Find where the given text appears and provide that cell's center as (X, Y) coordinate. 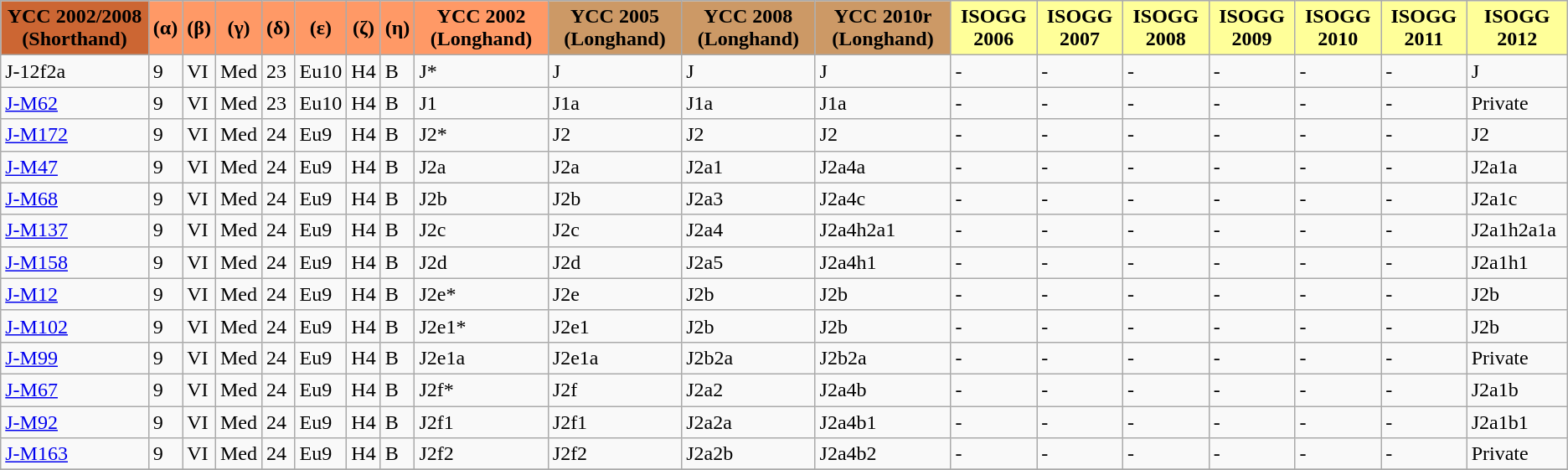
ISOGG 2007 (1081, 28)
J2a1h1 (1517, 262)
J-M12 (75, 294)
YCC 2002 (Longhand) (481, 28)
J-M92 (75, 421)
J2a1b1 (1517, 421)
J2* (481, 135)
J2a4h1 (883, 262)
J2a2b (749, 454)
(η) (397, 28)
(ε) (321, 28)
YCC 2010r (Longhand) (883, 28)
J2a1c (1517, 199)
J2e1* (481, 326)
J-M172 (75, 135)
J2a1h2a1a (1517, 230)
J2a4b2 (883, 454)
J-M163 (75, 454)
(δ) (279, 28)
J-M47 (75, 167)
J2a3 (749, 199)
J-M137 (75, 230)
J* (481, 71)
J2a4a (883, 167)
(γ) (238, 28)
J2a4b (883, 390)
J-M68 (75, 199)
J2a1 (749, 167)
J2f* (481, 390)
(β) (199, 28)
J2f (615, 390)
J-M62 (75, 103)
J2a1a (1517, 167)
J2a1b (1517, 390)
J2a4h2a1 (883, 230)
ISOGG 2008 (1166, 28)
J2e* (481, 294)
J-M99 (75, 358)
J2e (615, 294)
J2a4c (883, 199)
J-M102 (75, 326)
ISOGG 2010 (1338, 28)
ISOGG 2012 (1517, 28)
J1 (481, 103)
J-12f2a (75, 71)
(ζ) (364, 28)
YCC 2005 (Longhand) (615, 28)
ISOGG 2009 (1251, 28)
J-M67 (75, 390)
J2a4b1 (883, 421)
J2a4 (749, 230)
YCC 2002/2008 (Shorthand) (75, 28)
YCC 2008 (Longhand) (749, 28)
ISOGG 2006 (993, 28)
J-M158 (75, 262)
(α) (165, 28)
ISOGG 2011 (1424, 28)
J2a2 (749, 390)
J2a2a (749, 421)
J2e1 (615, 326)
J2a5 (749, 262)
